From the cell containing the given text, extract its center point as (X, Y) coordinate. 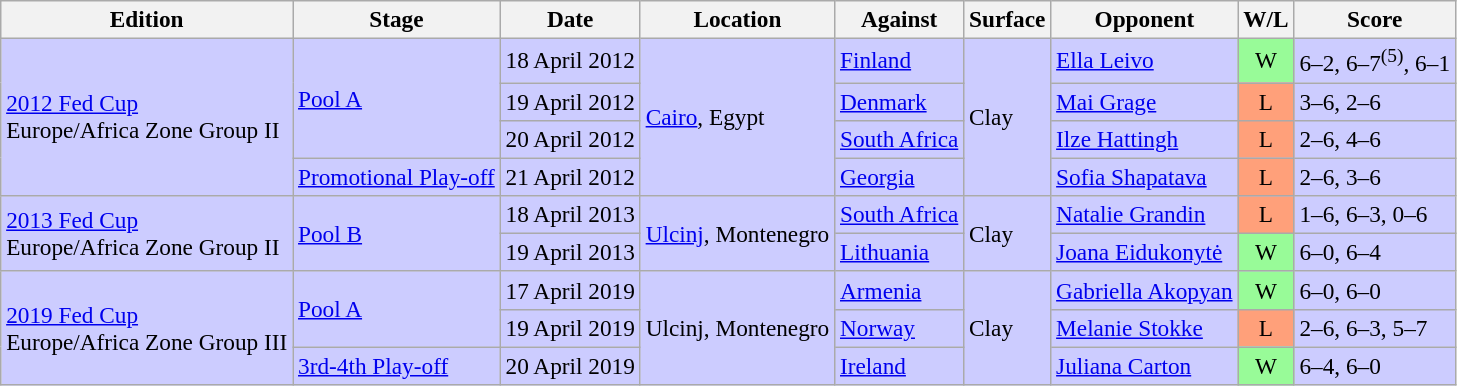
Ireland (900, 366)
Opponent (1144, 19)
2–6, 3–6 (1374, 177)
Joana Eidukonytė (1144, 252)
Denmark (900, 101)
2013 Fed Cup Europe/Africa Zone Group II (147, 233)
Against (900, 19)
Norway (900, 328)
Promotional Play-off (397, 177)
Sofia Shapatava (1144, 177)
Ella Leivo (1144, 60)
Lithuania (900, 252)
Georgia (900, 177)
6–0, 6–0 (1374, 290)
Armenia (900, 290)
Gabriella Akopyan (1144, 290)
19 April 2013 (570, 252)
19 April 2019 (570, 328)
Cairo, Egypt (737, 116)
Natalie Grandin (1144, 214)
2012 Fed Cup Europe/Africa Zone Group II (147, 116)
21 April 2012 (570, 177)
2019 Fed Cup Europe/Africa Zone Group III (147, 328)
3–6, 2–6 (1374, 101)
1–6, 6–3, 0–6 (1374, 214)
18 April 2013 (570, 214)
Score (1374, 19)
Date (570, 19)
Finland (900, 60)
19 April 2012 (570, 101)
Melanie Stokke (1144, 328)
17 April 2019 (570, 290)
Pool B (397, 233)
20 April 2012 (570, 139)
2–6, 4–6 (1374, 139)
18 April 2012 (570, 60)
6–0, 6–4 (1374, 252)
3rd-4th Play-off (397, 366)
Stage (397, 19)
Edition (147, 19)
Mai Grage (1144, 101)
6–4, 6–0 (1374, 366)
2–6, 6–3, 5–7 (1374, 328)
Surface (1008, 19)
20 April 2019 (570, 366)
Location (737, 19)
Juliana Carton (1144, 366)
Ilze Hattingh (1144, 139)
6–2, 6–7(5), 6–1 (1374, 60)
W/L (1266, 19)
